Pinpoint the cell where the given text exists, returning its (x, y) midpoint coordinate. 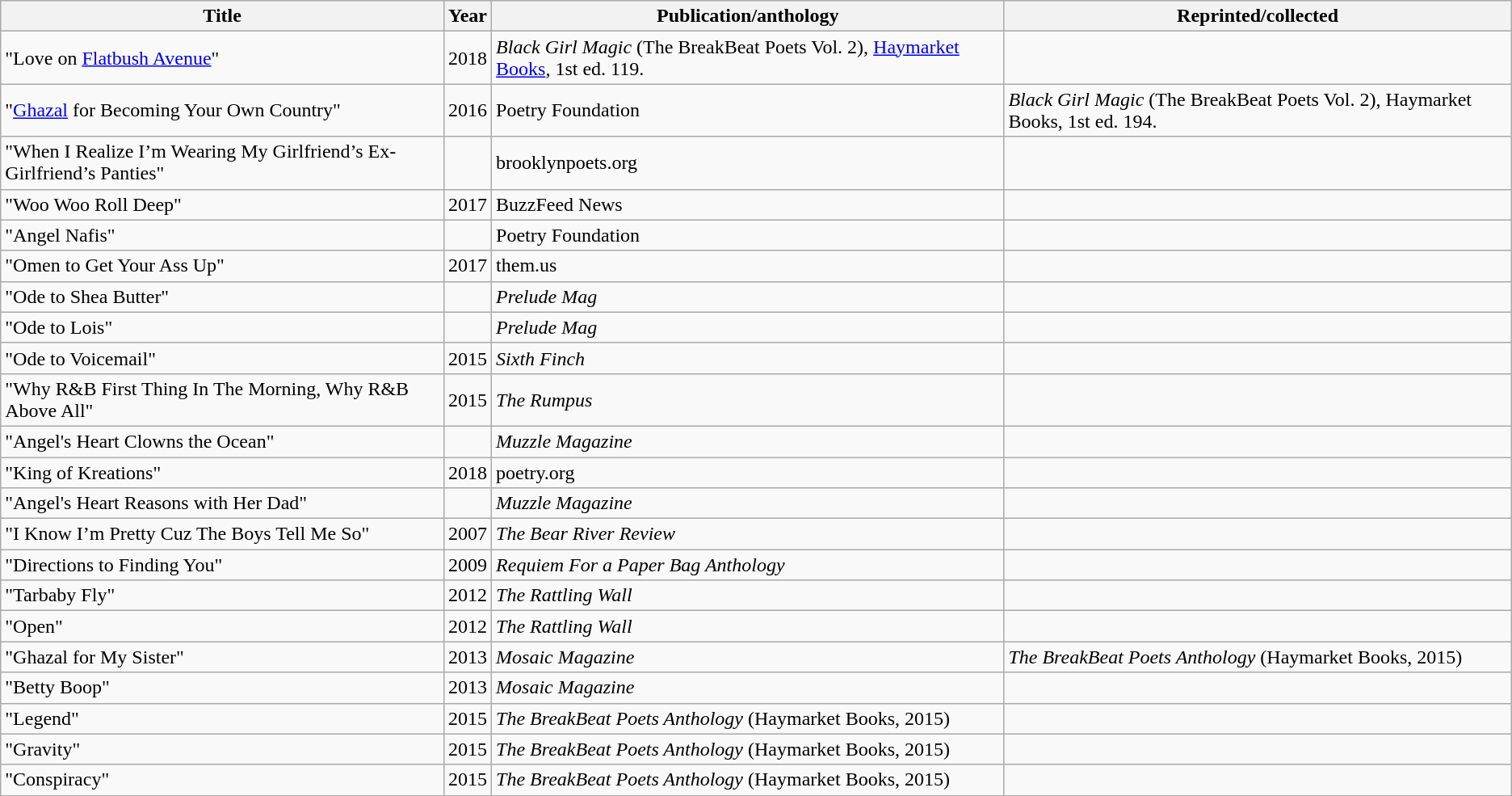
Publication/anthology (748, 16)
brooklynpoets.org (748, 163)
BuzzFeed News (748, 204)
"Tarbaby Fly" (223, 596)
The Rumpus (748, 399)
"I Know I’m Pretty Cuz The Boys Tell Me So" (223, 534)
"Angel Nafis" (223, 235)
"Why R&B First Thing In The Morning, Why R&B Above All" (223, 399)
"Love on Flatbush Avenue" (223, 58)
2007 (467, 534)
"King of Kreations" (223, 473)
poetry.org (748, 473)
them.us (748, 266)
Title (223, 16)
Black Girl Magic (The BreakBeat Poets Vol. 2), Haymarket Books, 1st ed. 194. (1258, 110)
Reprinted/collected (1258, 16)
"Angel's Heart Reasons with Her Dad" (223, 503)
"Gravity" (223, 749)
"Betty Boop" (223, 688)
Requiem For a Paper Bag Anthology (748, 565)
"Legend" (223, 718)
"Ode to Shea Butter" (223, 297)
2009 (467, 565)
"Ghazal for My Sister" (223, 657)
"Omen to Get Your Ass Up" (223, 266)
"Angel's Heart Clowns the Ocean" (223, 441)
2016 (467, 110)
The Bear River Review (748, 534)
Black Girl Magic (The BreakBeat Poets Vol. 2), Haymarket Books, 1st ed. 119. (748, 58)
"Conspiracy" (223, 780)
"Open" (223, 626)
"Ghazal for Becoming Your Own Country" (223, 110)
"Ode to Lois" (223, 327)
"When I Realize I’m Wearing My Girlfriend’s Ex-Girlfriend’s Panties" (223, 163)
Year (467, 16)
Sixth Finch (748, 358)
"Ode to Voicemail" (223, 358)
"Directions to Finding You" (223, 565)
"Woo Woo Roll Deep" (223, 204)
